Find where the given text appears and provide that cell's center as (x, y) coordinate. 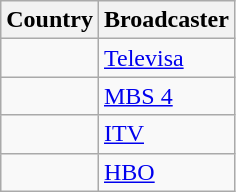
ITV (166, 134)
Broadcaster (166, 20)
MBS 4 (166, 96)
HBO (166, 172)
Country (50, 20)
Televisa (166, 58)
